Return (X, Y) of the center of cell containing provided text 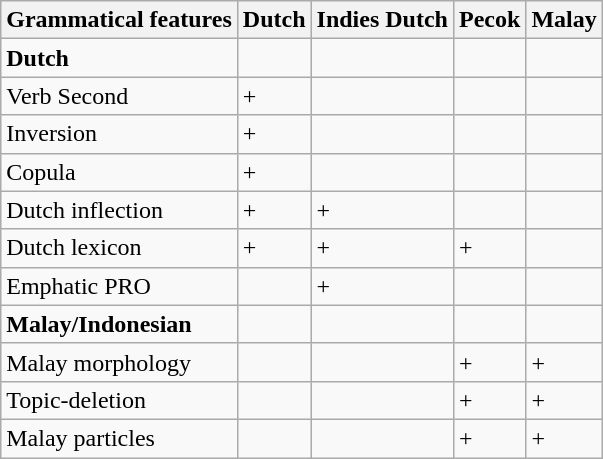
Malay particles (120, 438)
Grammatical features (120, 20)
Dutch lexicon (120, 248)
Indies Dutch (382, 20)
Emphatic PRO (120, 286)
Copula (120, 172)
Verb Second (120, 96)
Topic-deletion (120, 400)
Malay morphology (120, 362)
Malay/Indonesian (120, 324)
Dutch inflection (120, 210)
Malay (564, 20)
Inversion (120, 134)
Pecok (489, 20)
